Provide the (x, y) coordinate of the cell's center where the given text is located.  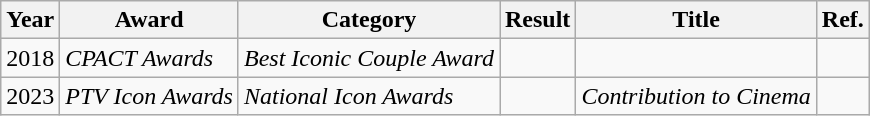
2023 (30, 96)
National Icon Awards (368, 96)
Contribution to Cinema (696, 96)
Best Iconic Couple Award (368, 58)
Award (150, 20)
Title (696, 20)
Ref. (842, 20)
CPACT Awards (150, 58)
Result (538, 20)
PTV Icon Awards (150, 96)
2018 (30, 58)
Year (30, 20)
Category (368, 20)
